From the cell containing the given text, extract its center point as [x, y] coordinate. 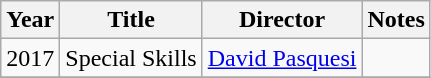
Notes [396, 20]
Director [282, 20]
Year [30, 20]
Special Skills [131, 58]
David Pasquesi [282, 58]
Title [131, 20]
2017 [30, 58]
